Search for the cell housing the specified text and yield its (x, y) center coordinate. 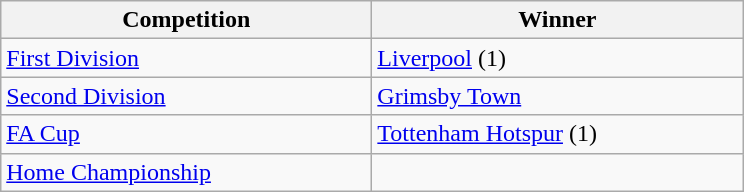
First Division (186, 58)
FA Cup (186, 134)
Tottenham Hotspur (1) (558, 134)
Winner (558, 20)
Home Championship (186, 172)
Grimsby Town (558, 96)
Second Division (186, 96)
Competition (186, 20)
Liverpool (1) (558, 58)
